Return [x, y] of the center of cell containing provided text 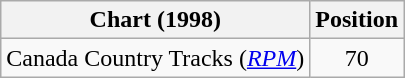
Position [357, 20]
Canada Country Tracks (RPM) [156, 58]
Chart (1998) [156, 20]
70 [357, 58]
